Pinpoint the cell where the given text exists, returning its (x, y) midpoint coordinate. 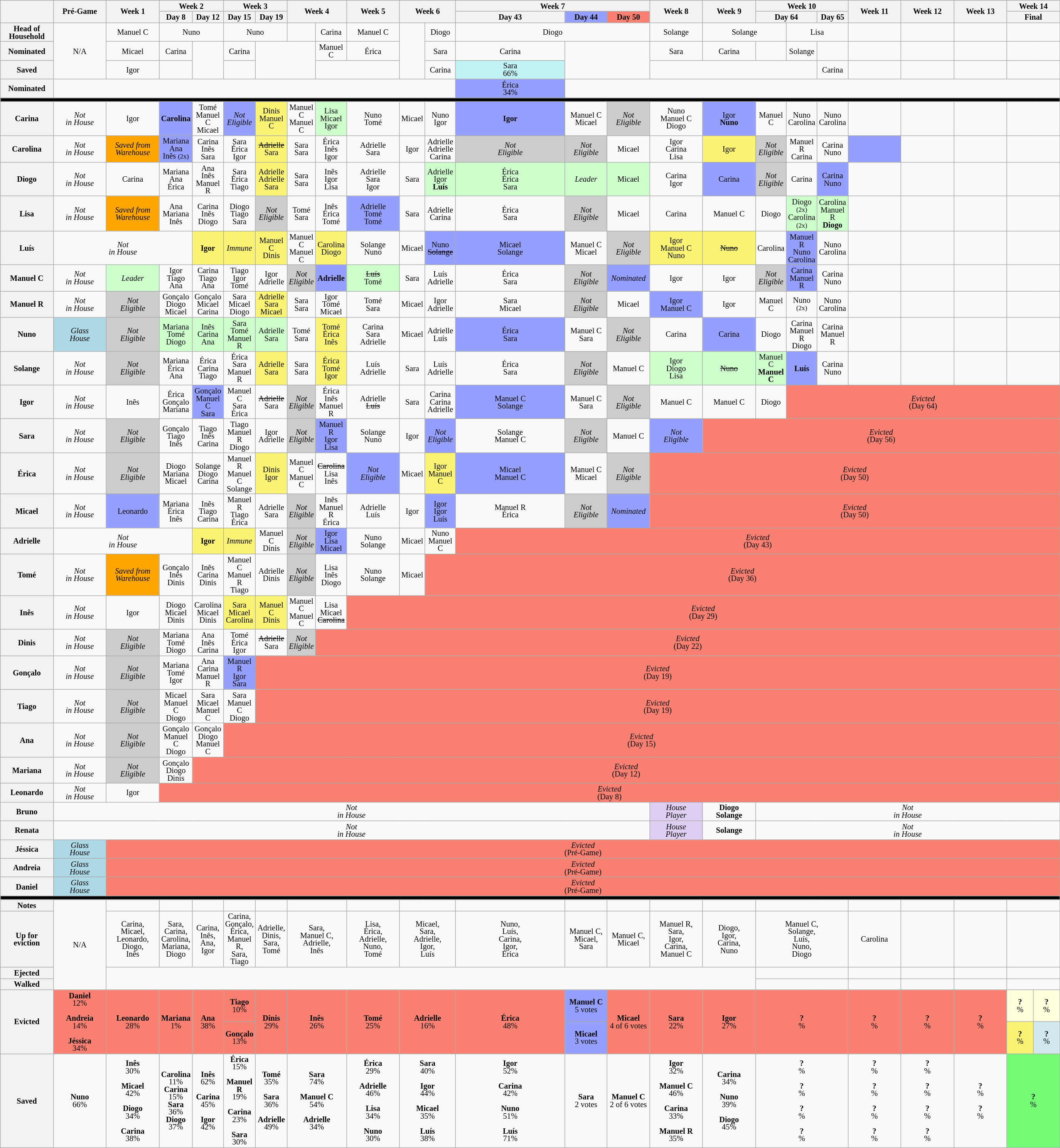
Sara,Carina,Carolina,Mariana,Diogo (176, 939)
AnaInêsManuel R (208, 179)
IgorToméMicael (331, 304)
Inês30%Micael42%Diogo34%Carina38% (133, 1101)
Manuel C2 of 6 votes (629, 1101)
CarolinaManuel RDiogo (832, 214)
CarinaTiagoAna (208, 278)
Manuel RTiagoÉrica (239, 511)
IgorLisaMicael (331, 541)
InêsCarinaAna (208, 334)
Mariana (27, 770)
LisaMicaelIgor (331, 118)
AdrielleSaraIgor (373, 179)
Walked (27, 984)
Head ofHousehold (27, 32)
DinisIgor (271, 473)
InêsIgorLisa (331, 179)
LuísTomé (373, 278)
IgorTiagoAna (176, 278)
Inês62%Carina45%Igor42% (208, 1101)
InêsÉricaTomé (331, 214)
Manuel C,Micael (629, 939)
TiagoIgorTomé (239, 278)
CarinaCarinaAdrielle (440, 402)
MicaelManuel C (511, 473)
GonçaloManuel CSara (208, 402)
GonçaloDiogoMicael (176, 304)
CarolinaLisaInês (331, 473)
ÉricaInêsIgor (331, 149)
Micael4 of 6 votes (629, 1021)
SaraToméManuel R (239, 334)
Nuno66% (79, 1101)
Tomé25% (373, 1021)
DiogoMarianaMicael (176, 473)
Carina34%Nuno39%Diogo45% (729, 1101)
Week 6 (428, 11)
Leonardo28% (133, 1021)
DiogoTiagoSara (239, 214)
Nuno (2x) (802, 304)
Adrielle,Dinis,Sara,Tomé (271, 939)
Day 8 (176, 17)
SaraÉricaIgor (239, 149)
Daniel12%Andreia14%Jéssica34% (79, 1021)
GonçaloManuel CDiogo (176, 740)
Sara,Manuel C,Adrielle,Inês (317, 939)
CarolinaMicaelDinis (208, 612)
Week 8 (676, 11)
Evicted (27, 1021)
Tomé (27, 575)
Evicted(Day 36) (742, 575)
CarinaInêsSara (208, 149)
Week 13 (980, 11)
Carolina11%Carina15%Sara36%Diogo37% (176, 1101)
AnaInêsCarina (208, 642)
Dinis29% (271, 1021)
GonçaloInêsDinis (176, 575)
Evicted(Day 8) (610, 792)
GonçaloMicaelCarina (208, 304)
Week 1 (133, 11)
TiagoInêsCarina (208, 436)
SolangeManuel C (511, 436)
Daniel (27, 886)
Adrielle16% (428, 1021)
AnaMarianaInês (176, 214)
NunoTomé (373, 118)
ÉricaInêsManuel R (331, 402)
Nuno,Luís,Carina,Igor,Érica (511, 939)
Up foreviction (27, 939)
Week 5 (373, 11)
AdrielleIgorLuís (440, 179)
MarianaToméIgor (176, 672)
CarinaIgor (676, 179)
Evicted(Day 29) (703, 612)
Manuel CManuel RTiago (239, 575)
Week 12 (927, 11)
SolangeDiogoCarina (208, 473)
MarianaAnaInês (2x) (176, 149)
Igor27% (729, 1021)
Week 4 (317, 11)
Day 44 (586, 17)
?%?% (980, 1101)
Gonçalo (27, 672)
ÉricaGonçaloMariana (176, 402)
Carina,Micael,Leonardo,Diogo,Inês (133, 939)
InêsTiagoCarina (208, 511)
Inês26% (317, 1021)
Ana (27, 740)
Manuel C,Solange,Luís,Nuno,Diogo (802, 939)
Bruno (27, 812)
GonçaloDiogoDinis (176, 770)
Day 12 (208, 17)
Final (1033, 17)
Ejected (27, 973)
Sara74%Manuel C54%Adrielle34% (317, 1101)
SaraMicael (511, 304)
Igor32%Manuel C46%Carina33%Manuel R35% (676, 1101)
Micael3 votes (586, 1038)
Dinis (27, 642)
Tiago10% (239, 1005)
Micael,Sara,Adrielle,Igor,Luís (428, 939)
Manuel RÉrica (511, 511)
Manuel RIgorSara (239, 672)
Igor52%Carina42%Nuno51%Luís71% (511, 1101)
ÉricaToméIgor (331, 368)
MarianaAnaÉrica (176, 179)
Day 19 (271, 17)
NunoManuel C (440, 541)
Week 9 (729, 11)
Manuel CSolange (511, 402)
Ana38% (208, 1021)
IgorNuno (729, 118)
Manuel C5 votes (586, 1005)
Day 65 (832, 17)
Week 2 (191, 5)
Sara22% (676, 1021)
Sara66% (511, 69)
NunoManuel CDiogo (676, 118)
DinisManuel C (271, 118)
TiagoManuel RDiogo (239, 436)
Mariana1% (176, 1021)
Pré-Game (79, 11)
Érica15%Manuel R19%Carina23%Sara30% (239, 1101)
Carina,Inês,Ana,Igor (208, 939)
Week 14 (1033, 5)
ToméÉricaIgor (239, 642)
MicaelSolange (511, 248)
Day 50 (629, 17)
InêsManuel RÉrica (331, 511)
SaraMicaelManuel C (208, 706)
AdrielleAdrielleCarina (440, 149)
Manuel RNunoCarolina (802, 248)
Manuel C,Micael,Sara (586, 939)
CarinaSaraAdrielle (373, 334)
DiogoMicaelDinis (176, 612)
SaraÉricaTiago (239, 179)
Sara40%Igor44%Micael35%Luís38% (428, 1101)
Carina,Gonçalo,Érica,Manuel R,Sara,Tiago (239, 939)
Jéssica (27, 849)
Evicted(Day 12) (626, 770)
ÉricaÉricaSara (511, 179)
Gonçalo13% (239, 1038)
Manuel R (27, 304)
Manuel CSaraÉrica (239, 402)
LisaMicaelCarolina (331, 612)
Manuel RIgorLisa (331, 436)
Manuel R,Sara,Igor,Carina,Manuel C (676, 939)
Notes (27, 905)
Week 10 (802, 5)
Week 3 (255, 5)
Érica48% (511, 1021)
CarinaManuel RDiogo (802, 334)
ToméManuel CMicael (208, 118)
AdrielleDinis (271, 575)
LisaInêsDiogo (331, 575)
GonçaloDiogoManuel C (208, 740)
Manuel RCarina (802, 149)
Manuel RManuel CSolange (239, 473)
AdrielleAdrielleSara (271, 179)
AdrielleCarina (440, 214)
MicaelManuel CDiogo (176, 706)
Lisa,Érica,Adrielle,Nuno,Tomé (373, 939)
MarianaÉricaAna (176, 368)
Érica29%Adrielle46%Lisa34%Nuno30% (373, 1101)
NunoIgor (440, 118)
Evicted(Day 64) (923, 402)
DiogoSolange (729, 812)
Sara2 votes (586, 1101)
AdrielleSaraMicael (271, 304)
AnaCarinaManuel R (208, 672)
InêsCarinaDinis (208, 575)
Diogo,Igor,Carina,Nuno (729, 939)
CarinaInêsDiogo (208, 214)
ToméÉricaInês (331, 334)
SaraManuel CDiogo (239, 706)
ÉricaCarinaTiago (208, 368)
IgorCarinaLisa (676, 149)
Diogo (2x)Carolina (2x) (802, 214)
Tomé35%Sara36%Adrielle49% (271, 1101)
SaraMicaelCarolina (239, 612)
Day 64 (786, 17)
Evicted(Day 15) (642, 740)
Week 7 (553, 5)
Evicted(Day 56) (881, 436)
Week 11 (875, 11)
Evicted(Day 22) (688, 642)
CarolinaDiogo (331, 248)
MarianaÉricaInês (176, 511)
IgorManuel CNuno (676, 248)
Day 15 (239, 17)
Evicted(Day 43) (758, 541)
GonçaloTiagoInês (176, 436)
ÉricaSaraManuel R (239, 368)
Tiago (27, 706)
Day 43 (511, 17)
IgorDiogoLisa (676, 368)
AdrielleToméTomé (373, 214)
Renata (27, 830)
IgorIgorLuís (440, 511)
Érica34% (511, 89)
SaraMicaelDiogo (239, 304)
Andreia (27, 868)
